From the cell containing the given text, extract its center point as [x, y] coordinate. 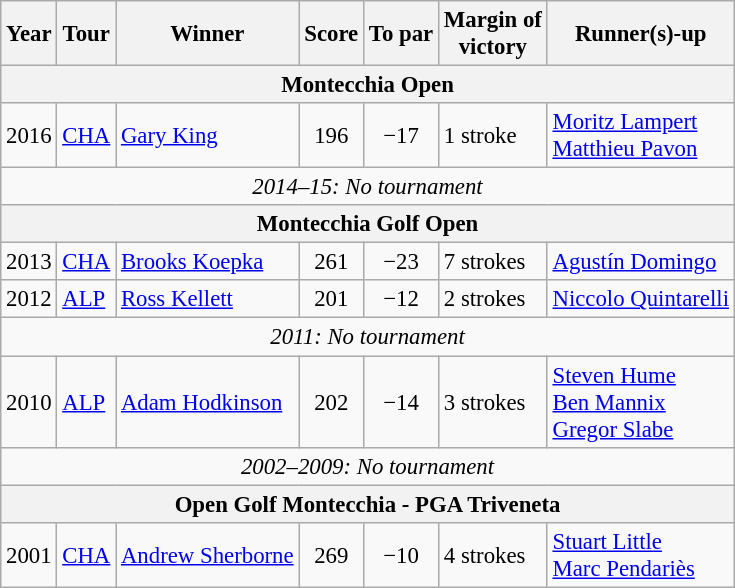
Year [29, 34]
2010 [29, 402]
Montecchia Open [368, 85]
Steven Hume Ben Mannix Gregor Slabe [640, 402]
To par [402, 34]
Runner(s)-up [640, 34]
2014–15: No tournament [368, 187]
−10 [402, 554]
Montecchia Golf Open [368, 224]
196 [332, 136]
−14 [402, 402]
201 [332, 299]
Winner [208, 34]
Open Golf Montecchia - PGA Triveneta [368, 504]
−23 [402, 262]
Agustín Domingo [640, 262]
269 [332, 554]
Andrew Sherborne [208, 554]
2012 [29, 299]
4 strokes [492, 554]
2002–2009: No tournament [368, 466]
2 strokes [492, 299]
2001 [29, 554]
−12 [402, 299]
2013 [29, 262]
2016 [29, 136]
Niccolo Quintarelli [640, 299]
Tour [86, 34]
Brooks Koepka [208, 262]
Stuart Little Marc Pendariès [640, 554]
3 strokes [492, 402]
Adam Hodkinson [208, 402]
Gary King [208, 136]
Moritz Lampert Matthieu Pavon [640, 136]
−17 [402, 136]
Margin ofvictory [492, 34]
Score [332, 34]
261 [332, 262]
1 stroke [492, 136]
2011: No tournament [368, 337]
7 strokes [492, 262]
Ross Kellett [208, 299]
202 [332, 402]
